Determine the (X, Y) coordinate at the center of the cell enclosing the given text.  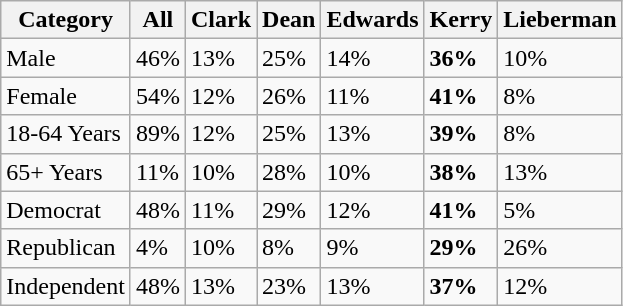
54% (158, 96)
Democrat (66, 210)
14% (372, 58)
65+ Years (66, 172)
Dean (289, 20)
9% (372, 248)
23% (289, 286)
36% (461, 58)
Independent (66, 286)
Republican (66, 248)
18-64 Years (66, 134)
Lieberman (560, 20)
38% (461, 172)
39% (461, 134)
Female (66, 96)
89% (158, 134)
37% (461, 286)
All (158, 20)
Kerry (461, 20)
4% (158, 248)
Male (66, 58)
28% (289, 172)
5% (560, 210)
Clark (220, 20)
46% (158, 58)
Category (66, 20)
Edwards (372, 20)
